Detect which cell encompasses the target text, then output its [x, y] center coordinate. 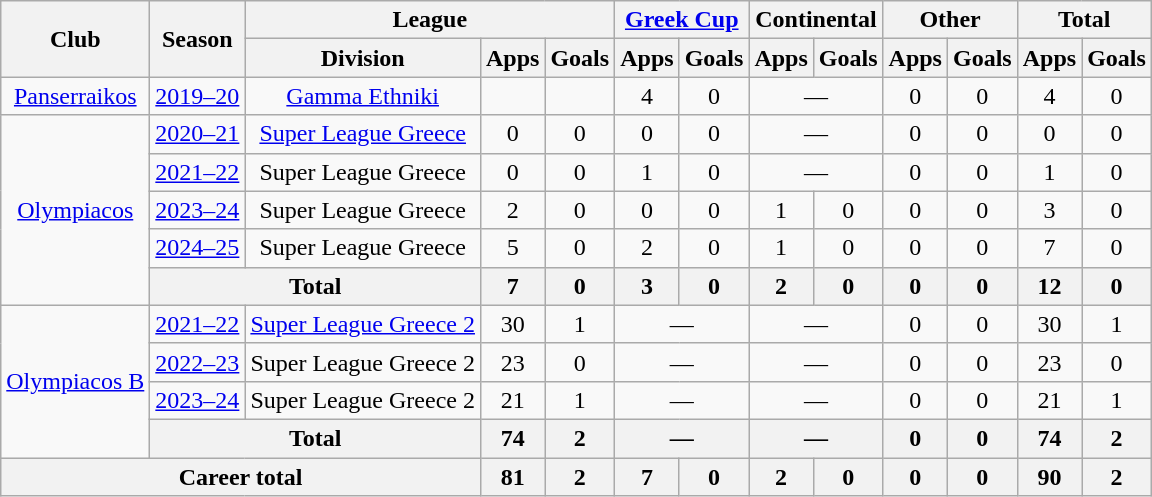
Olympiacos B [76, 381]
2024–25 [198, 248]
5 [512, 248]
Continental [816, 20]
12 [1049, 286]
2019–20 [198, 96]
Panserraikos [76, 96]
2022–23 [198, 362]
Gamma Ethniki [363, 96]
Greek Cup [682, 20]
Olympiacos [76, 210]
90 [1049, 477]
League [430, 20]
Other [950, 20]
Division [363, 58]
Season [198, 39]
81 [512, 477]
Career total [241, 477]
2020–21 [198, 134]
Club [76, 39]
